Identify which cell holds the provided text, then report its [x, y] central coordinate. 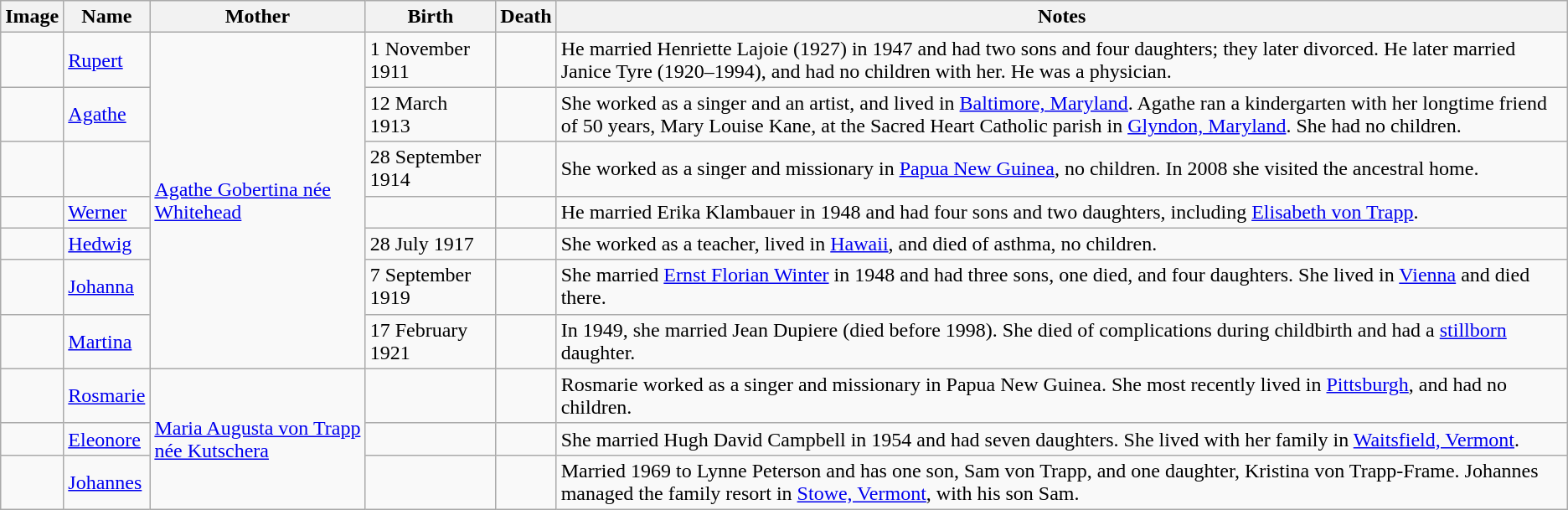
Eleonore [107, 439]
Notes [1062, 17]
In 1949, she married Jean Dupiere (died before 1998). She died of complications during childbirth and had a stillborn daughter. [1062, 342]
She worked as a singer and missionary in Papua New Guinea, no children. In 2008 she visited the ancestral home. [1062, 169]
Werner [107, 212]
Hedwig [107, 244]
Birth [431, 17]
Rupert [107, 60]
She married Hugh David Campbell in 1954 and had seven daughters. She lived with her family in Waitsfield, Vermont. [1062, 439]
Johanna [107, 286]
Image [32, 17]
Martina [107, 342]
Mother [258, 17]
She worked as a teacher, lived in Hawaii, and died of asthma, no children. [1062, 244]
Death [526, 17]
28 July 1917 [431, 244]
28 September 1914 [431, 169]
7 September 1919 [431, 286]
She married Ernst Florian Winter in 1948 and had three sons, one died, and four daughters. She lived in Vienna and died there. [1062, 286]
Rosmarie worked as a singer and missionary in Papua New Guinea. She most recently lived in Pittsburgh, and had no children. [1062, 395]
12 March 1913 [431, 114]
Maria Augusta von Trapp née Kutschera [258, 439]
Johannes [107, 482]
17 February 1921 [431, 342]
Rosmarie [107, 395]
Agathe [107, 114]
1 November 1911 [431, 60]
Name [107, 17]
Agathe Gobertina née Whitehead [258, 201]
He married Erika Klambauer in 1948 and had four sons and two daughters, including Elisabeth von Trapp. [1062, 212]
